Search for the cell housing the specified text and yield its [X, Y] center coordinate. 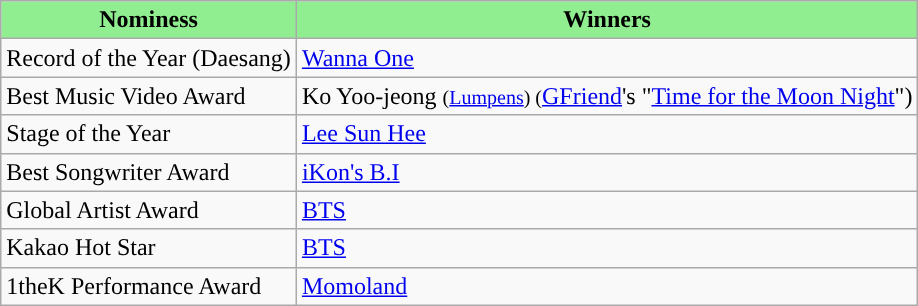
Stage of the Year [149, 134]
Winners [607, 20]
Nominess [149, 20]
Momoland [607, 286]
1theK Performance Award [149, 286]
Lee Sun Hee [607, 134]
Kakao Hot Star [149, 248]
Wanna One [607, 58]
Best Music Video Award [149, 96]
Ko Yoo-jeong (Lumpens) (GFriend's "Time for the Moon Night") [607, 96]
Best Songwriter Award [149, 172]
iKon's B.I [607, 172]
Global Artist Award [149, 210]
Record of the Year (Daesang) [149, 58]
